Scan for the cell matching the given text and deliver its [x, y] coordinate at center. 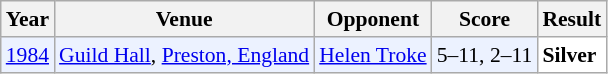
Guild Hall, Preston, England [184, 55]
1984 [28, 55]
5–11, 2–11 [485, 55]
Helen Troke [372, 55]
Result [572, 19]
Opponent [372, 19]
Score [485, 19]
Venue [184, 19]
Silver [572, 55]
Year [28, 19]
